Detect which cell encompasses the target text, then output its [X, Y] center coordinate. 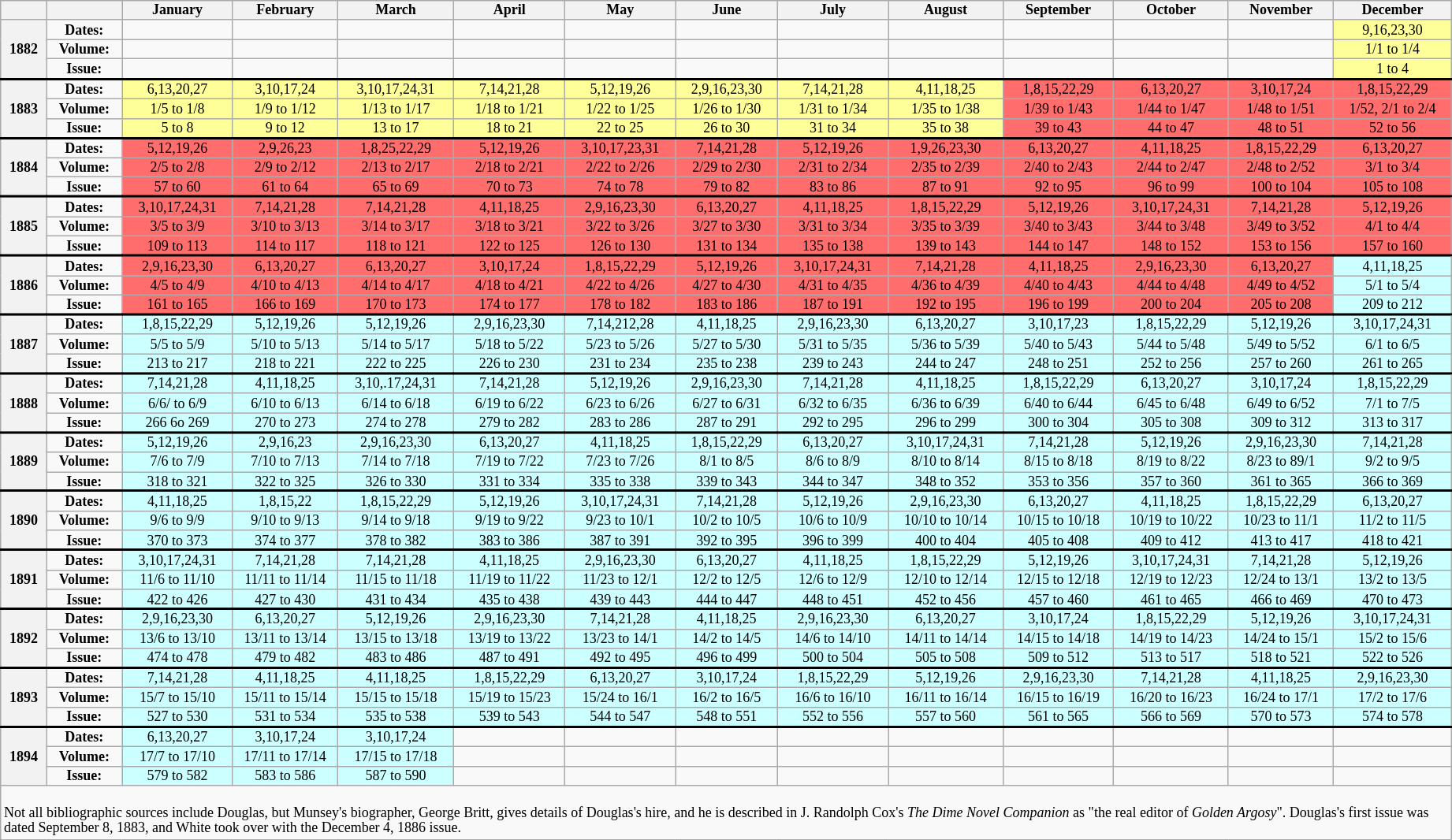
16/2 to 16/5 [727, 698]
1/9 to 1/12 [285, 109]
396 to 399 [832, 541]
287 to 291 [727, 422]
44 to 47 [1171, 128]
2/48 to 2/52 [1281, 167]
318 to 321 [178, 481]
474 to 478 [178, 659]
170 to 173 [396, 304]
12/15 to 12/18 [1058, 580]
500 to 504 [832, 659]
9/19 to 9/22 [509, 522]
5/31 to 5/35 [832, 344]
439 to 443 [620, 599]
9/10 to 9/13 [285, 522]
6/6/ to 6/9 [178, 403]
566 to 569 [1171, 717]
574 to 578 [1392, 717]
8/6 to 8/9 [832, 462]
16/11 to 16/14 [946, 698]
15/2 to 15/6 [1392, 638]
114 to 117 [285, 246]
1/26 to 1/30 [727, 109]
3/5 to 3/9 [178, 227]
213 to 217 [178, 364]
July [832, 11]
466 to 469 [1281, 599]
16/6 to 16/10 [832, 698]
131 to 134 [727, 246]
292 to 295 [832, 422]
12/2 to 12/5 [727, 580]
3/35 to 3/39 [946, 227]
6/36 to 6/39 [946, 403]
435 to 438 [509, 599]
3/31 to 3/34 [832, 227]
August [946, 11]
135 to 138 [832, 246]
470 to 473 [1392, 599]
52 to 56 [1392, 128]
1890 [24, 520]
October [1171, 11]
2,9,16,23 [285, 441]
422 to 426 [178, 599]
479 to 482 [285, 659]
2,9,26,23 [285, 148]
15/11 to 15/14 [285, 698]
5 to 8 [178, 128]
4/44 to 4/48 [1171, 285]
39 to 43 [1058, 128]
109 to 113 [178, 246]
1 to 4 [1392, 69]
6/14 to 6/18 [396, 403]
4/1 to 4/4 [1392, 227]
587 to 590 [396, 775]
6/49 to 6/52 [1281, 403]
205 to 208 [1281, 304]
339 to 343 [727, 481]
174 to 177 [509, 304]
1/13 to 1/17 [396, 109]
1888 [24, 403]
5/23 to 5/26 [620, 344]
7/19 to 7/22 [509, 462]
11/11 to 11/14 [285, 580]
6/10 to 6/13 [285, 403]
2/18 to 2/21 [509, 167]
1883 [24, 109]
7/6 to 7/9 [178, 462]
279 to 282 [509, 422]
8/10 to 8/14 [946, 462]
148 to 152 [1171, 246]
1892 [24, 638]
9 to 12 [285, 128]
270 to 273 [285, 422]
2/9 to 2/12 [285, 167]
February [285, 11]
570 to 573 [1281, 717]
7/14 to 7/18 [396, 462]
14/15 to 14/18 [1058, 638]
239 to 243 [832, 364]
17/7 to 17/10 [178, 756]
15/19 to 15/23 [509, 698]
296 to 299 [946, 422]
192 to 195 [946, 304]
283 to 286 [620, 422]
2/22 to 2/26 [620, 167]
309 to 312 [1281, 422]
552 to 556 [832, 717]
61 to 64 [285, 188]
1/5 to 1/8 [178, 109]
374 to 377 [285, 541]
3/22 to 3/26 [620, 227]
4/27 to 4/30 [727, 285]
3/44 to 3/48 [1171, 227]
1/35 to 1/38 [946, 109]
5/44 to 5/48 [1171, 344]
13/15 to 13/18 [396, 638]
3/10 to 3/13 [285, 227]
5/1 to 5/4 [1392, 285]
305 to 308 [1171, 422]
1887 [24, 344]
8/1 to 8/5 [727, 462]
September [1058, 11]
83 to 86 [832, 188]
22 to 25 [620, 128]
13/19 to 13/22 [509, 638]
6/23 to 6/26 [620, 403]
4/14 to 4/17 [396, 285]
1/52, 2/1 to 2/4 [1392, 109]
357 to 360 [1171, 481]
14/6 to 14/10 [832, 638]
11/23 to 12/1 [620, 580]
74 to 78 [620, 188]
335 to 338 [620, 481]
300 to 304 [1058, 422]
16/24 to 17/1 [1281, 698]
2/13 to 2/17 [396, 167]
16/20 to 16/23 [1171, 698]
1882 [24, 49]
405 to 408 [1058, 541]
7/10 to 7/13 [285, 462]
12/19 to 12/23 [1171, 580]
583 to 586 [285, 775]
5/18 to 5/22 [509, 344]
313 to 317 [1392, 422]
353 to 356 [1058, 481]
1886 [24, 285]
18 to 21 [509, 128]
May [620, 11]
222 to 225 [396, 364]
248 to 251 [1058, 364]
344 to 347 [832, 481]
9/23 to 10/1 [620, 522]
1889 [24, 462]
100 to 104 [1281, 188]
5/40 to 5/43 [1058, 344]
26 to 30 [727, 128]
452 to 456 [946, 599]
11/6 to 11/10 [178, 580]
118 to 121 [396, 246]
366 to 369 [1392, 481]
4/10 to 4/13 [285, 285]
1/31 to 1/34 [832, 109]
400 to 404 [946, 541]
14/2 to 14/5 [727, 638]
444 to 447 [727, 599]
6/1 to 6/5 [1392, 344]
48 to 51 [1281, 128]
December [1392, 11]
1/22 to 1/25 [620, 109]
413 to 417 [1281, 541]
7,14,212,28 [620, 325]
522 to 526 [1392, 659]
370 to 373 [178, 541]
218 to 221 [285, 364]
65 to 69 [396, 188]
13/6 to 13/10 [178, 638]
70 to 73 [509, 188]
461 to 465 [1171, 599]
10/23 to 11/1 [1281, 522]
3,10,17,23,31 [620, 148]
483 to 486 [396, 659]
2/31 to 2/34 [832, 167]
1/48 to 1/51 [1281, 109]
322 to 325 [285, 481]
183 to 186 [727, 304]
10/19 to 10/22 [1171, 522]
16/15 to 16/19 [1058, 698]
5/49 to 5/52 [1281, 344]
12/24 to 13/1 [1281, 580]
235 to 238 [727, 364]
10/2 to 10/5 [727, 522]
9/14 to 9/18 [396, 522]
17/15 to 17/18 [396, 756]
96 to 99 [1171, 188]
17/11 to 17/14 [285, 756]
157 to 160 [1392, 246]
4/18 to 4/21 [509, 285]
1/44 to 1/47 [1171, 109]
10/15 to 10/18 [1058, 522]
1885 [24, 227]
January [178, 11]
200 to 204 [1171, 304]
505 to 508 [946, 659]
557 to 560 [946, 717]
3,10,.17,24,31 [396, 383]
139 to 143 [946, 246]
527 to 530 [178, 717]
1/39 to 1/43 [1058, 109]
6/32 to 6/35 [832, 403]
10/6 to 10/9 [832, 522]
266 6o 269 [178, 422]
518 to 521 [1281, 659]
6/27 to 6/31 [727, 403]
539 to 543 [509, 717]
6/45 to 6/48 [1171, 403]
4/5 to 4/9 [178, 285]
427 to 430 [285, 599]
409 to 412 [1171, 541]
57 to 60 [178, 188]
5/27 to 5/30 [727, 344]
4/40 to 4/43 [1058, 285]
1,9,26,23,30 [946, 148]
8/15 to 8/18 [1058, 462]
6/40 to 6/44 [1058, 403]
4/49 to 4/52 [1281, 285]
196 to 199 [1058, 304]
274 to 278 [396, 422]
487 to 491 [509, 659]
2/29 to 2/30 [727, 167]
12/6 to 12/9 [832, 580]
November [1281, 11]
513 to 517 [1171, 659]
14/19 to 14/23 [1171, 638]
261 to 265 [1392, 364]
166 to 169 [285, 304]
431 to 434 [396, 599]
1,8,15,22 [285, 501]
231 to 234 [620, 364]
3,10,17,23 [1058, 325]
252 to 256 [1171, 364]
March [396, 11]
561 to 565 [1058, 717]
7/23 to 7/26 [620, 462]
457 to 460 [1058, 599]
535 to 538 [396, 717]
187 to 191 [832, 304]
3/40 to 3/43 [1058, 227]
392 to 395 [727, 541]
1/18 to 1/21 [509, 109]
9,16,23,30 [1392, 30]
June [727, 11]
4/36 to 4/39 [946, 285]
14/11 to 14/14 [946, 638]
10/10 to 10/14 [946, 522]
509 to 512 [1058, 659]
1/1 to 1/4 [1392, 49]
15/24 to 16/1 [620, 698]
6/19 to 6/22 [509, 403]
35 to 38 [946, 128]
3/49 to 3/52 [1281, 227]
April [509, 11]
11/19 to 11/22 [509, 580]
13 to 17 [396, 128]
122 to 125 [509, 246]
226 to 230 [509, 364]
4/22 to 4/26 [620, 285]
11/15 to 11/18 [396, 580]
2/44 to 2/47 [1171, 167]
326 to 330 [396, 481]
5/5 to 5/9 [178, 344]
126 to 130 [620, 246]
2/40 to 2/43 [1058, 167]
579 to 582 [178, 775]
448 to 451 [832, 599]
387 to 391 [620, 541]
92 to 95 [1058, 188]
3/14 to 3/17 [396, 227]
9/6 to 9/9 [178, 522]
1884 [24, 167]
15/15 to 15/18 [396, 698]
418 to 421 [1392, 541]
1894 [24, 756]
5/36 to 5/39 [946, 344]
544 to 547 [620, 717]
331 to 334 [509, 481]
8/19 to 8/22 [1171, 462]
144 to 147 [1058, 246]
531 to 534 [285, 717]
11/2 to 11/5 [1392, 522]
7/1 to 7/5 [1392, 403]
8/23 to 89/1 [1281, 462]
178 to 182 [620, 304]
1,8,25,22,29 [396, 148]
17/2 to 17/6 [1392, 698]
3/18 to 3/21 [509, 227]
244 to 247 [946, 364]
209 to 212 [1392, 304]
492 to 495 [620, 659]
378 to 382 [396, 541]
383 to 386 [509, 541]
361 to 365 [1281, 481]
548 to 551 [727, 717]
2/5 to 2/8 [178, 167]
79 to 82 [727, 188]
9/2 to 9/5 [1392, 462]
3/27 to 3/30 [727, 227]
5/14 to 5/17 [396, 344]
1893 [24, 697]
31 to 34 [832, 128]
2/35 to 2/39 [946, 167]
5/10 to 5/13 [285, 344]
257 to 260 [1281, 364]
14/24 to 15/1 [1281, 638]
105 to 108 [1392, 188]
4/31 to 4/35 [832, 285]
1891 [24, 580]
13/11 to 13/14 [285, 638]
13/2 to 13/5 [1392, 580]
496 to 499 [727, 659]
3/1 to 3/4 [1392, 167]
87 to 91 [946, 188]
348 to 352 [946, 481]
12/10 to 12/14 [946, 580]
15/7 to 15/10 [178, 698]
13/23 to 14/1 [620, 638]
161 to 165 [178, 304]
153 to 156 [1281, 246]
